From the cell containing the given text, extract its center point as [x, y] coordinate. 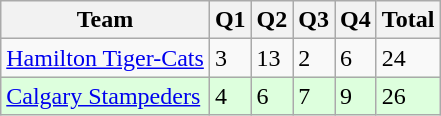
3 [230, 58]
Total [408, 20]
26 [408, 96]
Q1 [230, 20]
2 [314, 58]
24 [408, 58]
Q2 [272, 20]
13 [272, 58]
Hamilton Tiger-Cats [106, 58]
9 [356, 96]
Q3 [314, 20]
Calgary Stampeders [106, 96]
7 [314, 96]
Team [106, 20]
4 [230, 96]
Q4 [356, 20]
